Search for the cell housing the specified text and yield its (x, y) center coordinate. 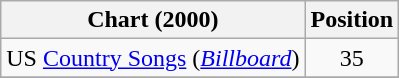
US Country Songs (Billboard) (153, 58)
35 (352, 58)
Position (352, 20)
Chart (2000) (153, 20)
